Search for the cell housing the specified text and yield its (X, Y) center coordinate. 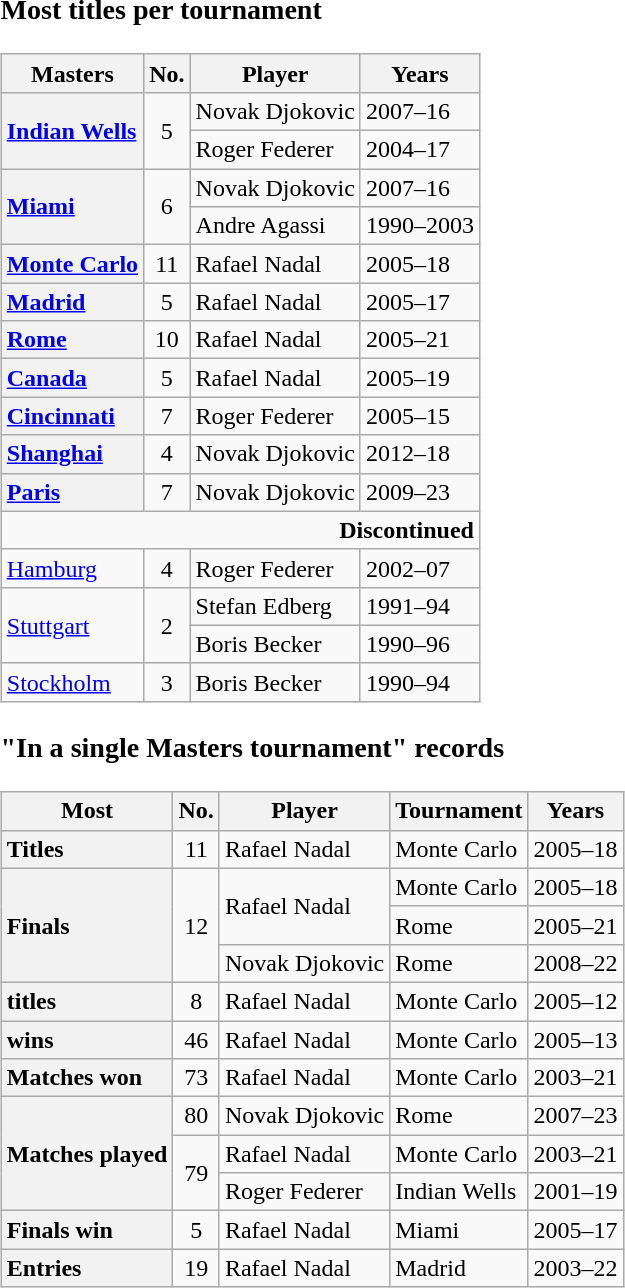
wins (87, 1039)
Tournament (459, 811)
2004–17 (420, 150)
2007–23 (576, 1116)
2012–18 (420, 454)
1990–94 (420, 682)
19 (196, 1268)
2005–13 (576, 1039)
79 (196, 1173)
Paris (72, 492)
2001–19 (576, 1192)
1990–96 (420, 644)
Titles (87, 849)
Matches won (87, 1078)
6 (167, 207)
Canada (72, 378)
Finals (87, 925)
Shanghai (72, 454)
3 (167, 682)
Cincinnati (72, 416)
Entries (87, 1268)
Masters (72, 73)
2005–12 (576, 1001)
2002–07 (420, 568)
Matches played (87, 1154)
1990–2003 (420, 226)
titles (87, 1001)
Stockholm (72, 682)
8 (196, 1001)
Stefan Edberg (275, 606)
2005–19 (420, 378)
Most (87, 811)
2 (167, 625)
80 (196, 1116)
2003–22 (576, 1268)
Andre Agassi (275, 226)
Hamburg (72, 568)
12 (196, 925)
2009–23 (420, 492)
1991–94 (420, 606)
73 (196, 1078)
46 (196, 1039)
Stuttgart (72, 625)
10 (167, 340)
Finals win (87, 1230)
Discontinued (240, 530)
2005–15 (420, 416)
2008–22 (576, 963)
